Detect which cell encompasses the target text, then output its (x, y) center coordinate. 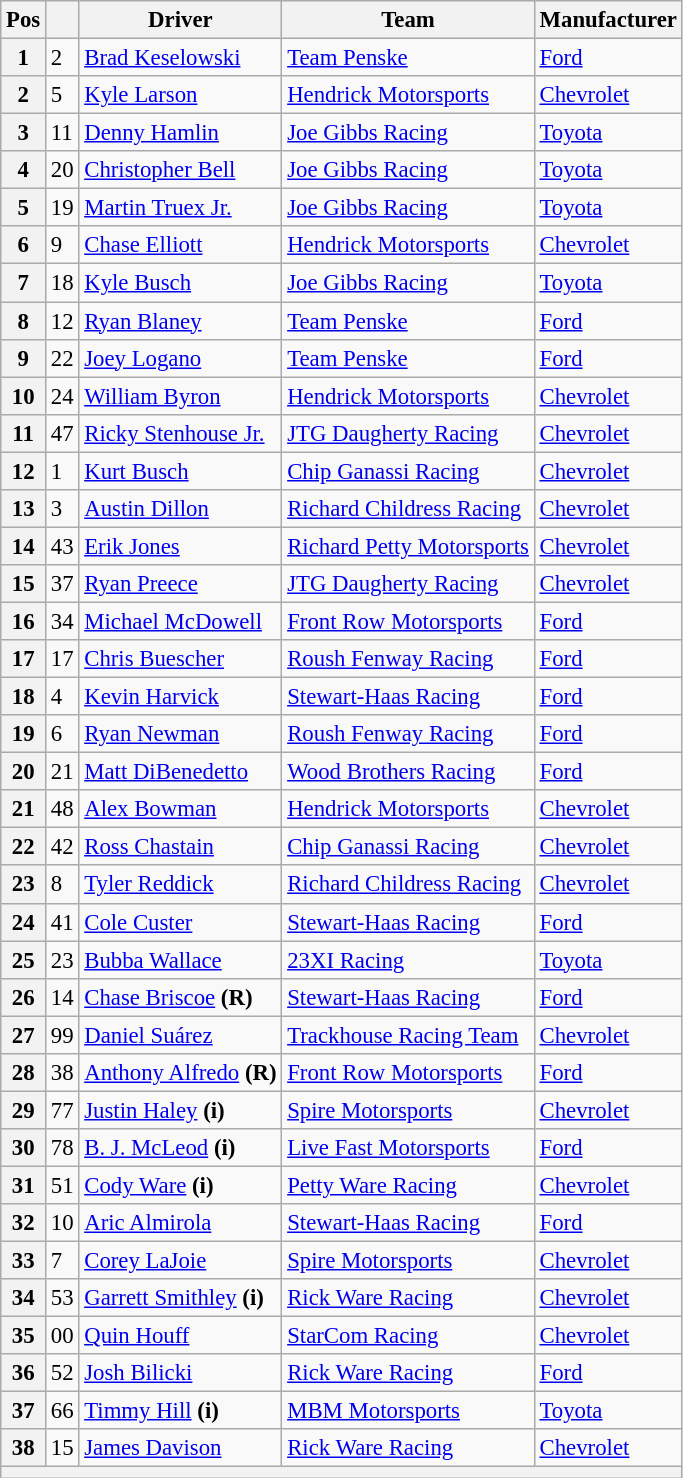
Driver (180, 20)
Ryan Preece (180, 584)
23XI Racing (408, 960)
Cody Ware (i) (180, 1185)
77 (62, 1110)
66 (62, 1411)
Joey Logano (180, 358)
00 (62, 1336)
25 (24, 960)
Petty Ware Racing (408, 1185)
Corey LaJoie (180, 1261)
Ryan Newman (180, 734)
31 (24, 1185)
Christopher Bell (180, 170)
32 (24, 1223)
Tyler Reddick (180, 885)
Kyle Busch (180, 283)
William Byron (180, 396)
Ricky Stenhouse Jr. (180, 433)
Chase Elliott (180, 245)
35 (24, 1336)
Manufacturer (608, 20)
99 (62, 1035)
Trackhouse Racing Team (408, 1035)
43 (62, 546)
Pos (24, 20)
Anthony Alfredo (R) (180, 1073)
42 (62, 847)
13 (24, 509)
Chase Briscoe (R) (180, 997)
48 (62, 809)
Matt DiBenedetto (180, 772)
Martin Truex Jr. (180, 208)
Bubba Wallace (180, 960)
Aric Almirola (180, 1223)
26 (24, 997)
28 (24, 1073)
Live Fast Motorsports (408, 1148)
30 (24, 1148)
52 (62, 1373)
78 (62, 1148)
41 (62, 922)
B. J. McLeod (i) (180, 1148)
36 (24, 1373)
Garrett Smithley (i) (180, 1298)
Alex Bowman (180, 809)
Daniel Suárez (180, 1035)
51 (62, 1185)
Cole Custer (180, 922)
Kurt Busch (180, 471)
47 (62, 433)
Ross Chastain (180, 847)
Quin Houff (180, 1336)
Erik Jones (180, 546)
Josh Bilicki (180, 1373)
Michael McDowell (180, 621)
Ryan Blaney (180, 321)
Richard Petty Motorsports (408, 546)
Kyle Larson (180, 95)
James Davison (180, 1449)
33 (24, 1261)
27 (24, 1035)
16 (24, 621)
Timmy Hill (i) (180, 1411)
Chris Buescher (180, 659)
Wood Brothers Racing (408, 772)
53 (62, 1298)
Justin Haley (i) (180, 1110)
Kevin Harvick (180, 697)
StarCom Racing (408, 1336)
29 (24, 1110)
Denny Hamlin (180, 133)
Team (408, 20)
MBM Motorsports (408, 1411)
Austin Dillon (180, 509)
Brad Keselowski (180, 58)
